Pinpoint the cell where the given text exists, returning its [x, y] midpoint coordinate. 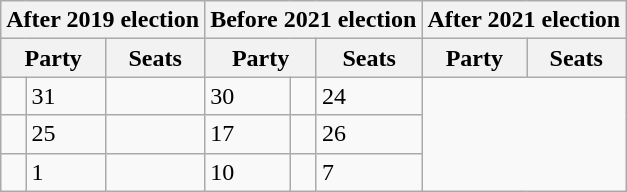
7 [368, 172]
1 [66, 172]
After 2021 election [524, 20]
30 [248, 96]
Before 2021 election [314, 20]
After 2019 election [103, 20]
26 [368, 134]
24 [368, 96]
10 [248, 172]
17 [248, 134]
31 [66, 96]
25 [66, 134]
